Scan for the cell matching the given text and deliver its (x, y) coordinate at center. 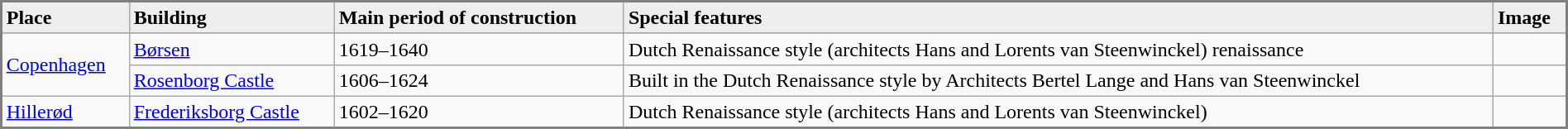
Hillerød (66, 112)
Built in the Dutch Renaissance style by Architects Bertel Lange and Hans van Steenwinckel (1059, 80)
Dutch Renaissance style (architects Hans and Lorents van Steenwinckel) (1059, 112)
Building (232, 18)
Dutch Renaissance style (architects Hans and Lorents van Steenwinckel) renaissance (1059, 49)
Image (1530, 18)
Special features (1059, 18)
1619–1640 (479, 49)
Main period of construction (479, 18)
Rosenborg Castle (232, 80)
Frederiksborg Castle (232, 112)
1606–1624 (479, 80)
Børsen (232, 49)
1602–1620 (479, 112)
Place (66, 18)
Copenhagen (66, 64)
